Output the (X, Y) coordinate of the center of the cell containing the given text.  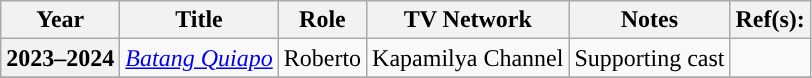
Ref(s): (770, 20)
TV Network (468, 20)
Supporting cast (650, 58)
2023–2024 (60, 58)
Title (199, 20)
Year (60, 20)
Batang Quiapo (199, 58)
Notes (650, 20)
Roberto (322, 58)
Kapamilya Channel (468, 58)
Role (322, 20)
